Extract the (X, Y) coordinate from the center of the cell holding the provided text.  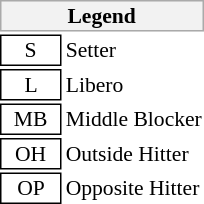
S (30, 50)
Libero (134, 85)
Middle Blocker (134, 120)
Outside Hitter (134, 154)
L (30, 85)
Legend (102, 16)
MB (30, 120)
Setter (134, 50)
OH (30, 154)
Opposite Hitter (134, 188)
OP (30, 188)
